Capture the cell that displays the provided text and extract its (x, y) central coordinate. 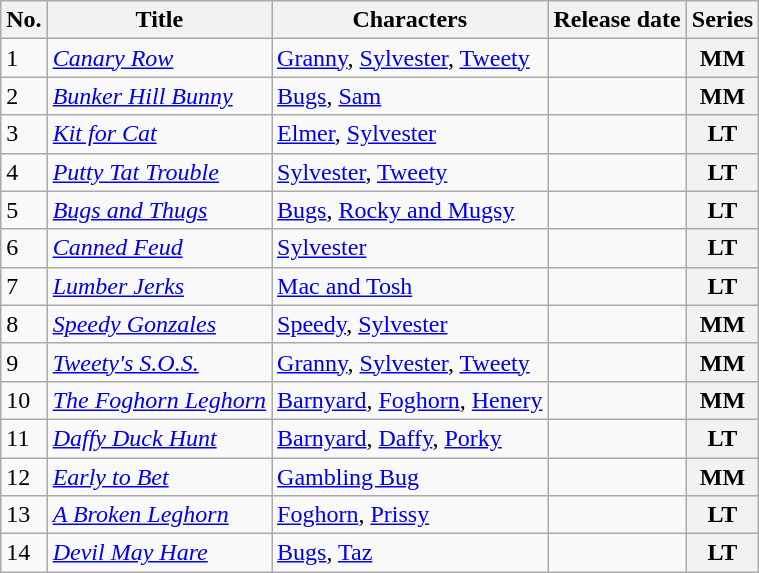
Elmer, Sylvester (410, 134)
10 (24, 400)
9 (24, 362)
Canned Feud (159, 248)
4 (24, 172)
Daffy Duck Hunt (159, 438)
Kit for Cat (159, 134)
Putty Tat Trouble (159, 172)
Bugs, Taz (410, 553)
Foghorn, Prissy (410, 515)
2 (24, 96)
7 (24, 286)
Sylvester (410, 248)
Barnyard, Foghorn, Henery (410, 400)
Release date (617, 20)
Series (722, 20)
11 (24, 438)
Mac and Tosh (410, 286)
Tweety's S.O.S. (159, 362)
Bugs and Thugs (159, 210)
The Foghorn Leghorn (159, 400)
Lumber Jerks (159, 286)
Devil May Hare (159, 553)
13 (24, 515)
1 (24, 58)
Bunker Hill Bunny (159, 96)
Early to Bet (159, 477)
14 (24, 553)
Title (159, 20)
Sylvester, Tweety (410, 172)
3 (24, 134)
8 (24, 324)
Speedy Gonzales (159, 324)
No. (24, 20)
Bugs, Sam (410, 96)
6 (24, 248)
12 (24, 477)
Bugs, Rocky and Mugsy (410, 210)
5 (24, 210)
Barnyard, Daffy, Porky (410, 438)
Gambling Bug (410, 477)
Canary Row (159, 58)
Characters (410, 20)
Speedy, Sylvester (410, 324)
A Broken Leghorn (159, 515)
